Locate the cell with the specified text and output its (x, y) center coordinate. 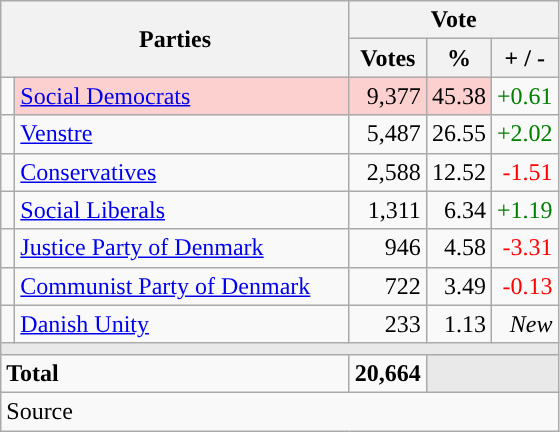
+2.02 (524, 134)
722 (388, 286)
12.52 (458, 172)
+0.61 (524, 96)
6.34 (458, 210)
Communist Party of Denmark (182, 286)
% (458, 58)
Justice Party of Denmark (182, 248)
45.38 (458, 96)
-0.13 (524, 286)
20,664 (388, 373)
Danish Unity (182, 324)
Total (176, 373)
946 (388, 248)
Source (280, 411)
26.55 (458, 134)
9,377 (388, 96)
Social Liberals (182, 210)
4.58 (458, 248)
New (524, 324)
-3.31 (524, 248)
1.13 (458, 324)
+1.19 (524, 210)
Votes (388, 58)
5,487 (388, 134)
1,311 (388, 210)
+ / - (524, 58)
-1.51 (524, 172)
Conservatives (182, 172)
233 (388, 324)
3.49 (458, 286)
2,588 (388, 172)
Vote (454, 20)
Parties (176, 39)
Venstre (182, 134)
Social Democrats (182, 96)
